Identify which cell holds the provided text, then report its [X, Y] central coordinate. 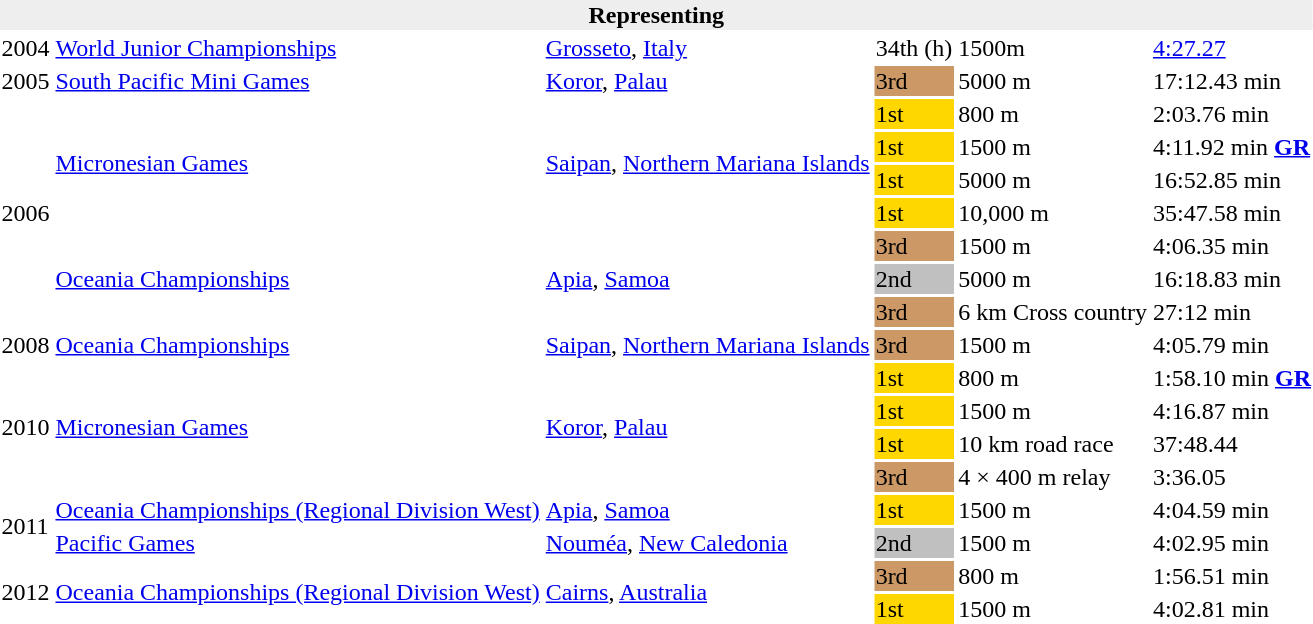
1:56.51 min [1232, 576]
2008 [26, 345]
4:11.92 min GR [1232, 147]
1:58.10 min GR [1232, 378]
Representing [656, 15]
2006 [26, 213]
World Junior Championships [298, 48]
Cairns, Australia [708, 592]
35:47.58 min [1232, 213]
1500m [1053, 48]
10 km road race [1053, 444]
Pacific Games [298, 543]
2:03.76 min [1232, 114]
4:27.27 [1232, 48]
4:02.95 min [1232, 543]
2010 [26, 428]
17:12.43 min [1232, 81]
South Pacific Mini Games [298, 81]
27:12 min [1232, 312]
34th (h) [914, 48]
2004 [26, 48]
4:16.87 min [1232, 411]
10,000 m [1053, 213]
4:05.79 min [1232, 345]
16:52.85 min [1232, 180]
4 × 400 m relay [1053, 477]
4:06.35 min [1232, 246]
4:04.59 min [1232, 510]
3:36.05 [1232, 477]
2011 [26, 526]
Nouméa, New Caledonia [708, 543]
2012 [26, 592]
6 km Cross country [1053, 312]
Grosseto, Italy [708, 48]
4:02.81 min [1232, 609]
16:18.83 min [1232, 279]
2005 [26, 81]
37:48.44 [1232, 444]
